Determine the [x, y] coordinate at the center of the cell enclosing the given text.  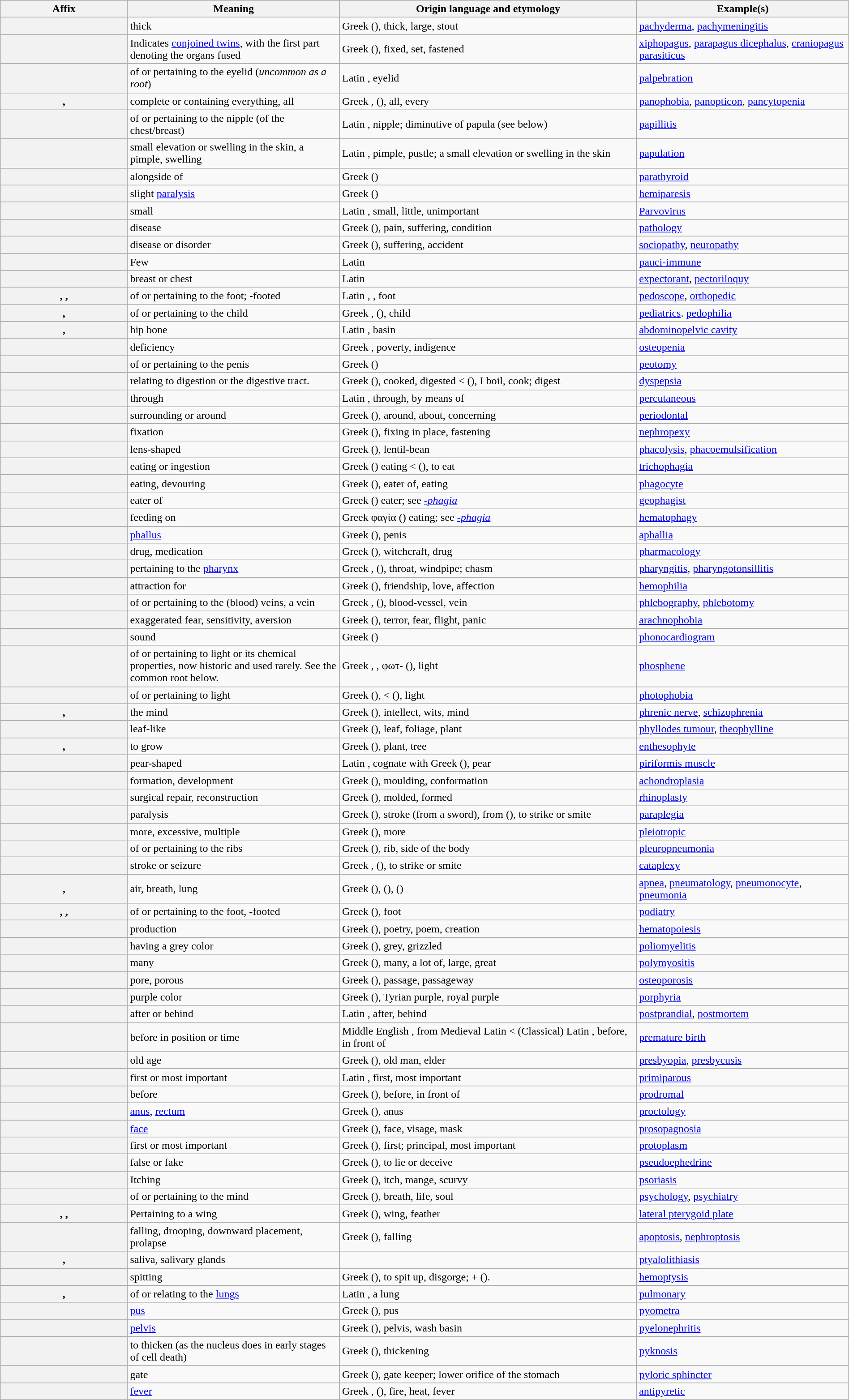
stroke or seizure [234, 866]
air, breath, lung [234, 889]
Greek (), old man, elder [488, 1060]
Greek , (), to strike or smite [488, 866]
Example(s) [743, 9]
feeding on [234, 517]
pyloric sphincter [743, 1374]
pear-shaped [234, 763]
Greek (), to spit up, disgorge; + (). [488, 1277]
after or behind [234, 1014]
before in position or time [234, 1037]
aphallia [743, 534]
poliomyelitis [743, 946]
periodontal [743, 415]
fever [234, 1391]
antipyretic [743, 1391]
percutaneous [743, 398]
arachnophobia [743, 620]
Greek (), foot [488, 912]
Pertaining to a wing [234, 1214]
Greek (), plant, tree [488, 746]
trichophagia [743, 466]
gate [234, 1374]
Greek (), wing, feather [488, 1214]
of or pertaining to the nipple (of the chest/breast) [234, 125]
surrounding or around [234, 415]
parathyroid [743, 176]
hemoptysis [743, 1277]
Greek (), falling [488, 1237]
Greek (), thickening [488, 1351]
false or fake [234, 1163]
Latin , basin [488, 330]
having a grey color [234, 946]
sound [234, 637]
production [234, 929]
piriformis muscle [743, 763]
pedoscope, orthopedic [743, 296]
of or relating to the lungs [234, 1294]
Greek , (), blood-vessel, vein [488, 603]
pyknosis [743, 1351]
small [234, 210]
phyllodes tumour, theophylline [743, 729]
relating to digestion or the digestive tract. [234, 381]
Greek (), (), () [488, 889]
psoriasis [743, 1180]
hemiparesis [743, 193]
Origin language and etymology [488, 9]
many [234, 963]
surgical repair, reconstruction [234, 797]
dyspepsia [743, 381]
hemophilia [743, 586]
Middle English , from Medieval Latin < (Classical) Latin , before, in front of [488, 1037]
paralysis [234, 814]
saliva, salivary glands [234, 1260]
pediatrics. pedophilia [743, 313]
through [234, 398]
lens-shaped [234, 449]
Latin , eyelid [488, 78]
Greek (), moulding, conformation [488, 780]
osteopenia [743, 347]
papulation [743, 153]
small elevation or swelling in the skin, a pimple, swelling [234, 153]
Greek , (), all, every [488, 101]
Greek (), pelvis, wash basin [488, 1328]
fixation [234, 432]
Greek (), rib, side of the body [488, 849]
ptyalolithiasis [743, 1260]
exaggerated fear, sensitivity, aversion [234, 620]
Greek (), friendship, love, affection [488, 586]
achondroplasia [743, 780]
Greek (), penis [488, 534]
geophagist [743, 500]
enthesophyte [743, 746]
rhinoplasty [743, 797]
pathology [743, 228]
Greek () eating < (), to eat [488, 466]
Latin , a lung [488, 1294]
pyometra [743, 1311]
before [234, 1094]
Greek (), poetry, poem, creation [488, 929]
of or pertaining to the foot; -footed [234, 296]
osteoporosis [743, 980]
hematopoiesis [743, 929]
psychology, psychiatry [743, 1197]
Greek (), thick, large, stout [488, 26]
Few [234, 262]
face [234, 1128]
pus [234, 1311]
anus, rectum [234, 1111]
primiparous [743, 1077]
pachyderma, pachymeningitis [743, 26]
more, excessive, multiple [234, 832]
pyelonephritis [743, 1328]
Latin , cognate with Greek (), pear [488, 763]
Greek (), itch, mange, scurvy [488, 1180]
expectorant, pectoriloquy [743, 279]
cataplexy [743, 866]
Parvovirus [743, 210]
Greek , , φωτ- (), light [488, 666]
Greek (), first; principal, most important [488, 1146]
Affix [64, 9]
attraction for [234, 586]
prosopagnosia [743, 1128]
phagocyte [743, 483]
breast or chest [234, 279]
Greek (), grey, grizzled [488, 946]
pulmonary [743, 1294]
hip bone [234, 330]
Greek (), molded, formed [488, 797]
Greek (), leaf, foliage, plant [488, 729]
pharyngitis, pharyngotonsillitis [743, 569]
deficiency [234, 347]
papillitis [743, 125]
postprandial, postmortem [743, 1014]
old age [234, 1060]
of or pertaining to light or its chemical properties, now historic and used rarely. See the common root below. [234, 666]
thick [234, 26]
of or pertaining to the ribs [234, 849]
hematophagy [743, 517]
Greek (), witchcraft, drug [488, 552]
porphyria [743, 997]
podiatry [743, 912]
Greek (), suffering, accident [488, 245]
sociopathy, neuropathy [743, 245]
apnea, pneumatology, pneumonocyte, pneumonia [743, 889]
Greek (), to lie or deceive [488, 1163]
Greek (), Tyrian purple, royal purple [488, 997]
phosphene [743, 666]
phrenic nerve, schizophrenia [743, 712]
the mind [234, 712]
Greek (), intellect, wits, mind [488, 712]
Greek (), terror, fear, flight, panic [488, 620]
abdominopelvic cavity [743, 330]
pelvis [234, 1328]
Greek (), < (), light [488, 695]
phacolysis, phacoemulsification [743, 449]
Greek (), breath, life, soul [488, 1197]
leaf-like [234, 729]
Greek (), fixed, set, fastened [488, 49]
Latin , first, most important [488, 1077]
eating or ingestion [234, 466]
Greek (), around, about, concerning [488, 415]
Greek () eater; see -phagia [488, 500]
phlebography, phlebotomy [743, 603]
Latin , nipple; diminutive of papula (see below) [488, 125]
phonocardiogram [743, 637]
Greek (), lentil-bean [488, 449]
Greek (), pain, suffering, condition [488, 228]
falling, drooping, downward placement, prolapse [234, 1237]
Greek (), gate keeper; lower orifice of the stomach [488, 1374]
disease [234, 228]
presbyopia, presbycusis [743, 1060]
pertaining to the pharynx [234, 569]
Greek (), more [488, 832]
photophobia [743, 695]
drug, medication [234, 552]
formation, development [234, 780]
premature birth [743, 1037]
Greek , (), fire, heat, fever [488, 1391]
Greek (), anus [488, 1111]
Greek (), eater of, eating [488, 483]
xiphopagus, parapagus dicephalus, craniopagus parasiticus [743, 49]
apoptosis, nephroptosis [743, 1237]
lateral pterygoid plate [743, 1214]
paraplegia [743, 814]
Greek (), face, visage, mask [488, 1128]
pleuropneumonia [743, 849]
of or pertaining to the foot, -footed [234, 912]
peotomy [743, 364]
of or pertaining to the penis [234, 364]
Greek , poverty, indigence [488, 347]
protoplasm [743, 1146]
eater of [234, 500]
of or pertaining to the child [234, 313]
Latin , pimple, pustle; a small elevation or swelling in the skin [488, 153]
of or pertaining to the eyelid (uncommon as a root) [234, 78]
to thicken (as the nucleus does in early stages of cell death) [234, 1351]
Greek (), passage, passageway [488, 980]
pauci-immune [743, 262]
Greek , (), child [488, 313]
Indicates conjoined twins, with the first part denoting the organs fused [234, 49]
pore, porous [234, 980]
Meaning [234, 9]
palpebration [743, 78]
Greek (), pus [488, 1311]
Greek (), stroke (from a sword), from (), to strike or smite [488, 814]
polymyositis [743, 963]
Latin , small, little, unimportant [488, 210]
Itching [234, 1180]
Greek (), before, in front of [488, 1094]
prodromal [743, 1094]
disease or disorder [234, 245]
complete or containing everything, all [234, 101]
Latin , through, by means of [488, 398]
Greek (), many, a lot of, large, great [488, 963]
slight paralysis [234, 193]
pseudoephedrine [743, 1163]
of or pertaining to light [234, 695]
pharmacology [743, 552]
of or pertaining to the mind [234, 1197]
purple color [234, 997]
Greek , (), throat, windpipe; chasm [488, 569]
proctology [743, 1111]
nephropexy [743, 432]
spitting [234, 1277]
of or pertaining to the (blood) veins, a vein [234, 603]
Latin , after, behind [488, 1014]
Greek φαγία () eating; see -phagia [488, 517]
Greek (), cooked, digested < (), I boil, cook; digest [488, 381]
alongside of [234, 176]
to grow [234, 746]
eating, devouring [234, 483]
Latin , , foot [488, 296]
phallus [234, 534]
pleiotropic [743, 832]
Greek (), fixing in place, fastening [488, 432]
panophobia, panopticon, pancytopenia [743, 101]
